Scan for the cell matching the given text and deliver its (x, y) coordinate at center. 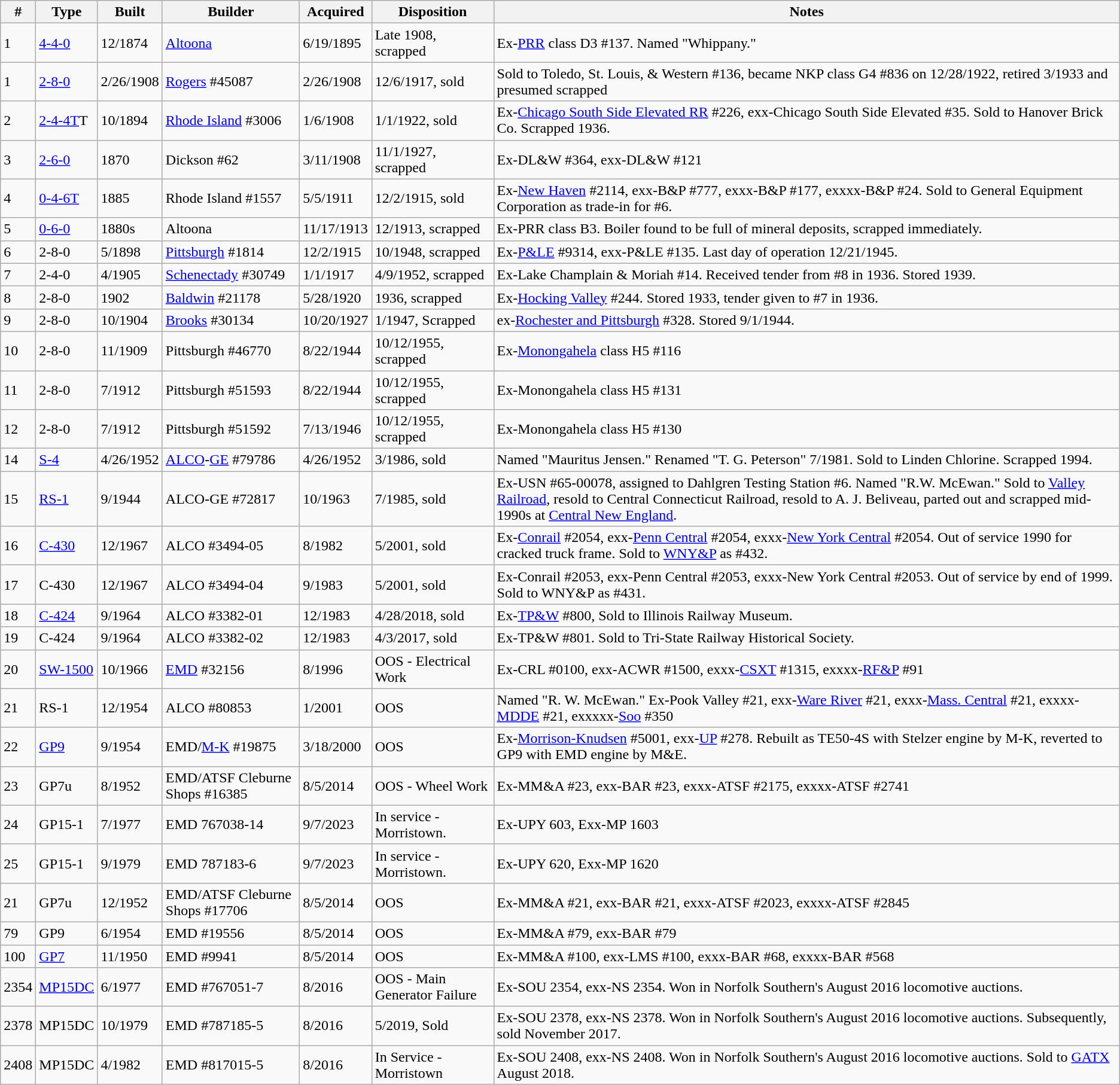
10/1904 (130, 320)
6/1977 (130, 987)
ALCO-GE #79786 (231, 460)
9/1979 (130, 864)
EMD/ATSF Cleburne Shops #16385 (231, 786)
4-4-0 (67, 43)
12/1952 (130, 902)
EMD #767051-7 (231, 987)
79 (18, 933)
Type (67, 12)
2 (18, 121)
Ex-TP&W #800, Sold to Illinois Railway Museum. (806, 615)
EMD 787183-6 (231, 864)
2-4-4TT (67, 121)
0-4-6T (67, 199)
Built (130, 12)
3/18/2000 (336, 746)
ALCO #3494-04 (231, 585)
10/20/1927 (336, 320)
Ex-CRL #0100, exx-ACWR #1500, exxx-CSXT #1315, exxxx-RF&P #91 (806, 669)
S-4 (67, 460)
1885 (130, 199)
Ex-UPY 603, Exx-MP 1603 (806, 824)
Pittsburgh #51593 (231, 390)
18 (18, 615)
2354 (18, 987)
Ex-MM&A #79, exx-BAR #79 (806, 933)
Ex-Monongahela class H5 #131 (806, 390)
Ex-SOU 2378, exx-NS 2378. Won in Norfolk Southern's August 2016 locomotive auctions. Subsequently, sold November 2017. (806, 1026)
4 (18, 199)
Ex-Hocking Valley #244. Stored 1933, tender given to #7 in 1936. (806, 297)
10/1979 (130, 1026)
OOS - Wheel Work (433, 786)
OOS - Electrical Work (433, 669)
20 (18, 669)
6/1954 (130, 933)
Ex-PRR class D3 #137. Named "Whippany." (806, 43)
2378 (18, 1026)
15 (18, 499)
12 (18, 429)
EMD #817015-5 (231, 1065)
Ex-Chicago South Side Elevated RR #226, exx-Chicago South Side Elevated #35. Sold to Hanover Brick Co. Scrapped 1936. (806, 121)
5/28/1920 (336, 297)
12/2/1915, sold (433, 199)
2-4-0 (67, 275)
2408 (18, 1065)
12/2/1915 (336, 252)
12/1874 (130, 43)
1/1/1917 (336, 275)
ALCO #3382-02 (231, 638)
5/2019, Sold (433, 1026)
Builder (231, 12)
2-6-0 (67, 159)
7/1977 (130, 824)
19 (18, 638)
25 (18, 864)
Ex-MM&A #21, exx-BAR #21, exxx-ATSF #2023, exxxx-ATSF #2845 (806, 902)
Ex-SOU 2354, exx-NS 2354. Won in Norfolk Southern's August 2016 locomotive auctions. (806, 987)
Ex-TP&W #801. Sold to Tri-State Railway Historical Society. (806, 638)
9/1954 (130, 746)
11 (18, 390)
Rhode Island #3006 (231, 121)
OOS - Main Generator Failure (433, 987)
5 (18, 229)
4/1982 (130, 1065)
ALCO-GE #72817 (231, 499)
100 (18, 956)
Acquired (336, 12)
5/1898 (130, 252)
6 (18, 252)
ALCO #80853 (231, 708)
4/28/2018, sold (433, 615)
9 (18, 320)
7/1985, sold (433, 499)
Notes (806, 12)
Ex-Monongahela class H5 #130 (806, 429)
7/13/1946 (336, 429)
EMD/ATSF Cleburne Shops #17706 (231, 902)
1880s (130, 229)
Ex-Lake Champlain & Moriah #14. Received tender from #8 in 1936. Stored 1939. (806, 275)
23 (18, 786)
8 (18, 297)
17 (18, 585)
0-6-0 (67, 229)
EMD #9941 (231, 956)
EMD 767038-14 (231, 824)
9/1944 (130, 499)
Baldwin #21178 (231, 297)
# (18, 12)
10/1948, scrapped (433, 252)
16 (18, 545)
12/6/1917, sold (433, 81)
11/17/1913 (336, 229)
24 (18, 824)
4/1905 (130, 275)
SW-1500 (67, 669)
9/1983 (336, 585)
EMD #32156 (231, 669)
Named "R. W. McEwan." Ex-Pook Valley #21, exx-Ware River #21, exxx-Mass. Central #21, exxxx-MDDE #21, exxxxx-Soo #350 (806, 708)
Ex-SOU 2408, exx-NS 2408. Won in Norfolk Southern's August 2016 locomotive auctions. Sold to GATX August 2018. (806, 1065)
6/19/1895 (336, 43)
4/3/2017, sold (433, 638)
Pittsburgh #51592 (231, 429)
5/5/1911 (336, 199)
12/1913, scrapped (433, 229)
Pittsburgh #1814 (231, 252)
11/1950 (130, 956)
In Service - Morristown (433, 1065)
GP7 (67, 956)
Ex-MM&A #23, exx-BAR #23, exxx-ATSF #2175, exxxx-ATSF #2741 (806, 786)
ALCO #3494-05 (231, 545)
10/1966 (130, 669)
1870 (130, 159)
Ex-MM&A #100, exx-LMS #100, exxx-BAR #68, exxxx-BAR #568 (806, 956)
Pittsburgh #46770 (231, 351)
1936, scrapped (433, 297)
8/1996 (336, 669)
14 (18, 460)
Named "Mauritus Jensen." Renamed "T. G. Peterson" 7/1981. Sold to Linden Chlorine. Scrapped 1994. (806, 460)
EMD #19556 (231, 933)
12/1954 (130, 708)
7 (18, 275)
3/1986, sold (433, 460)
Ex-UPY 620, Exx-MP 1620 (806, 864)
EMD #787185-5 (231, 1026)
ex-Rochester and Pittsburgh #328. Stored 9/1/1944. (806, 320)
22 (18, 746)
Rogers #45087 (231, 81)
Disposition (433, 12)
Dickson #62 (231, 159)
Schenectady #30749 (231, 275)
ALCO #3382-01 (231, 615)
1/1947, Scrapped (433, 320)
Late 1908, scrapped (433, 43)
Ex-DL&W #364, exx-DL&W #121 (806, 159)
Ex-P&LE #9314, exx-P&LE #135. Last day of operation 12/21/1945. (806, 252)
10/1894 (130, 121)
Ex-PRR class B3. Boiler found to be full of mineral deposits, scrapped immediately. (806, 229)
Rhode Island #1557 (231, 199)
8/1952 (130, 786)
11/1909 (130, 351)
10 (18, 351)
8/1982 (336, 545)
11/1/1927, scrapped (433, 159)
3/11/1908 (336, 159)
Ex-Conrail #2053, exx-Penn Central #2053, exxx-New York Central #2053. Out of service by end of 1999. Sold to WNY&P as #431. (806, 585)
Brooks #30134 (231, 320)
10/1963 (336, 499)
Ex-Conrail #2054, exx-Penn Central #2054, exxx-New York Central #2054. Out of service 1990 for cracked truck frame. Sold to WNY&P as #432. (806, 545)
Ex-Monongahela class H5 #116 (806, 351)
3 (18, 159)
1/2001 (336, 708)
Ex-Morrison-Knudsen #5001, exx-UP #278. Rebuilt as TE50-4S with Stelzer engine by M-K, reverted to GP9 with EMD engine by M&E. (806, 746)
4/9/1952, scrapped (433, 275)
1/6/1908 (336, 121)
1902 (130, 297)
Ex-New Haven #2114, exx-B&P #777, exxx-B&P #177, exxxx-B&P #24. Sold to General Equipment Corporation as trade-in for #6. (806, 199)
EMD/M-K #19875 (231, 746)
1/1/1922, sold (433, 121)
Sold to Toledo, St. Louis, & Western #136, became NKP class G4 #836 on 12/28/1922, retired 3/1933 and presumed scrapped (806, 81)
